Return (X, Y) of the center of cell containing provided text 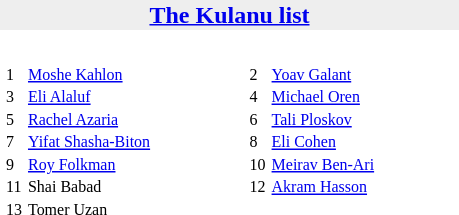
Yoav Galant (362, 74)
11 (14, 187)
Shai Babad (136, 187)
4 (258, 97)
The Kulanu list (230, 15)
1 (14, 74)
12 (258, 187)
6 (258, 120)
Eli Alaluf (136, 97)
10 (258, 164)
Meirav Ben-Ari (362, 164)
8 (258, 142)
9 (14, 164)
Rachel Azaria (136, 120)
Akram Hasson (362, 187)
Moshe Kahlon (136, 74)
Eli Cohen (362, 142)
Yifat Shasha-Biton (136, 142)
7 (14, 142)
Roy Folkman (136, 164)
5 (14, 120)
Tali Ploskov (362, 120)
Michael Oren (362, 97)
3 (14, 97)
2 (258, 74)
